Identify which cell holds the provided text, then report its [X, Y] central coordinate. 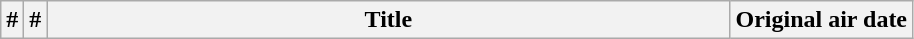
Title [388, 20]
Original air date [822, 20]
